For the text-containing cell, return its midpoint in [X, Y] coordinate format. 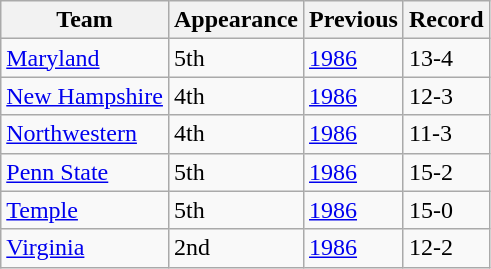
12-2 [446, 248]
Previous [353, 20]
15-2 [446, 172]
Appearance [236, 20]
2nd [236, 248]
Virginia [85, 248]
Maryland [85, 58]
Temple [85, 210]
Team [85, 20]
12-3 [446, 96]
13-4 [446, 58]
Northwestern [85, 134]
15-0 [446, 210]
Record [446, 20]
New Hampshire [85, 96]
Penn State [85, 172]
11-3 [446, 134]
